Return the [X, Y] coordinate for the center point of the cell that contains the specified text.  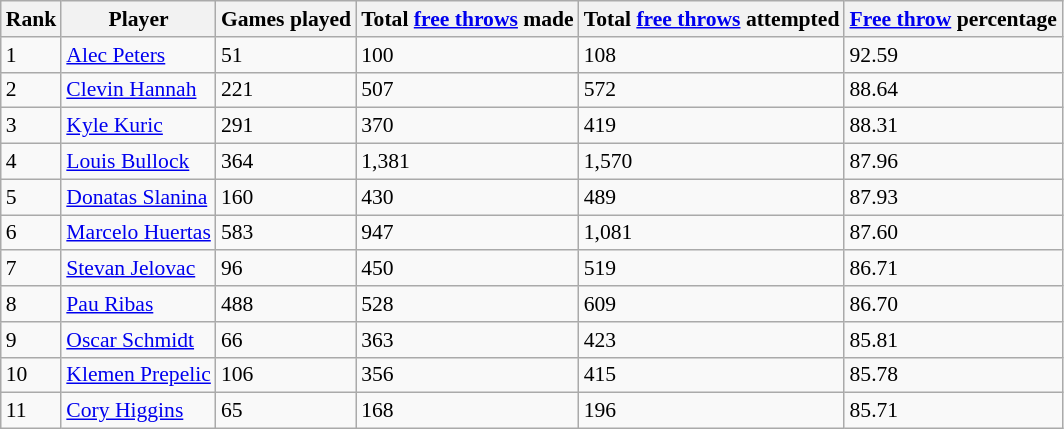
450 [468, 269]
100 [468, 55]
106 [286, 375]
Oscar Schmidt [138, 340]
Games played [286, 19]
51 [286, 55]
65 [286, 411]
108 [712, 55]
370 [468, 126]
Player [138, 19]
87.96 [953, 162]
Klemen Prepelic [138, 375]
85.81 [953, 340]
583 [286, 233]
Pau Ribas [138, 304]
364 [286, 162]
Total free throws attempted [712, 19]
489 [712, 197]
1 [32, 55]
9 [32, 340]
5 [32, 197]
Free throw percentage [953, 19]
Donatas Slanina [138, 197]
88.31 [953, 126]
66 [286, 340]
488 [286, 304]
6 [32, 233]
87.60 [953, 233]
Kyle Kuric [138, 126]
86.71 [953, 269]
Cory Higgins [138, 411]
291 [286, 126]
96 [286, 269]
Total free throws made [468, 19]
609 [712, 304]
519 [712, 269]
4 [32, 162]
8 [32, 304]
196 [712, 411]
85.78 [953, 375]
947 [468, 233]
168 [468, 411]
87.93 [953, 197]
1,570 [712, 162]
572 [712, 90]
7 [32, 269]
88.64 [953, 90]
10 [32, 375]
2 [32, 90]
85.71 [953, 411]
356 [468, 375]
Stevan Jelovac [138, 269]
423 [712, 340]
430 [468, 197]
507 [468, 90]
92.59 [953, 55]
1,381 [468, 162]
415 [712, 375]
Alec Peters [138, 55]
528 [468, 304]
Marcelo Huertas [138, 233]
160 [286, 197]
419 [712, 126]
11 [32, 411]
Rank [32, 19]
86.70 [953, 304]
Clevin Hannah [138, 90]
1,081 [712, 233]
363 [468, 340]
Louis Bullock [138, 162]
221 [286, 90]
3 [32, 126]
